From the cell containing the given text, extract its center point as [x, y] coordinate. 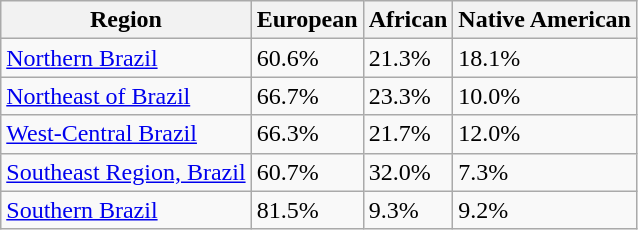
23.3% [408, 96]
Region [126, 20]
9.2% [545, 210]
African [408, 20]
21.7% [408, 134]
21.3% [408, 58]
81.5% [307, 210]
66.3% [307, 134]
10.0% [545, 96]
66.7% [307, 96]
60.6% [307, 58]
32.0% [408, 172]
European [307, 20]
West-Central Brazil [126, 134]
Southeast Region, Brazil [126, 172]
18.1% [545, 58]
9.3% [408, 210]
7.3% [545, 172]
Southern Brazil [126, 210]
Northern Brazil [126, 58]
Northeast of Brazil [126, 96]
60.7% [307, 172]
Native American [545, 20]
12.0% [545, 134]
